From the cell containing the given text, extract its center point as [X, Y] coordinate. 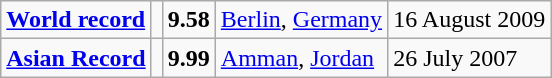
9.58 [188, 20]
Berlin, Germany [301, 20]
16 August 2009 [470, 20]
Amman, Jordan [301, 58]
Asian Record [76, 58]
26 July 2007 [470, 58]
World record [76, 20]
9.99 [188, 58]
